For the text-containing cell, return its midpoint in (X, Y) coordinate format. 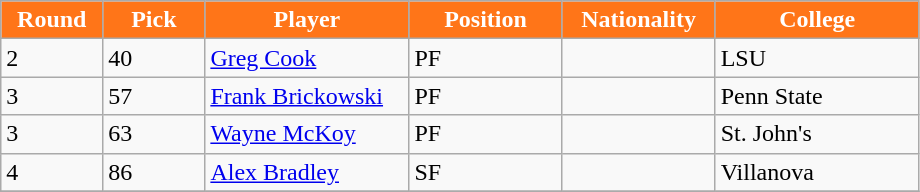
St. John's (817, 134)
2 (52, 58)
Player (307, 20)
College (817, 20)
86 (154, 172)
Pick (154, 20)
63 (154, 134)
Villanova (817, 172)
Frank Brickowski (307, 96)
4 (52, 172)
Greg Cook (307, 58)
LSU (817, 58)
SF (486, 172)
Nationality (638, 20)
Penn State (817, 96)
Alex Bradley (307, 172)
57 (154, 96)
Wayne McKoy (307, 134)
40 (154, 58)
Round (52, 20)
Position (486, 20)
